Capture the cell that displays the provided text and extract its [X, Y] central coordinate. 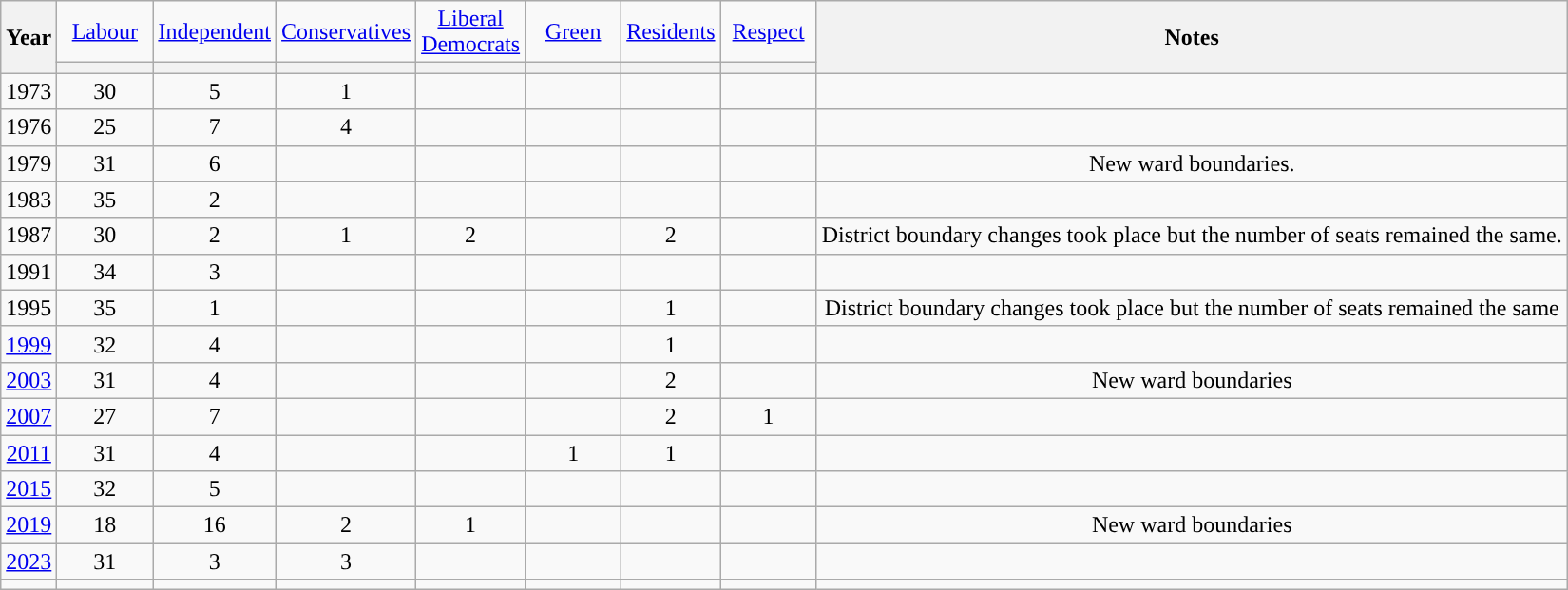
2003 [29, 380]
1979 [29, 163]
1991 [29, 272]
27 [105, 416]
Labour [105, 32]
Respect [768, 32]
1987 [29, 236]
2019 [29, 525]
16 [215, 525]
Conservatives [346, 32]
Notes [1192, 37]
34 [105, 272]
1983 [29, 200]
2015 [29, 489]
1999 [29, 344]
Residents [671, 32]
1973 [29, 91]
District boundary changes took place but the number of seats remained the same. [1192, 236]
25 [105, 127]
Independent [215, 32]
New ward boundaries. [1192, 163]
Year [29, 37]
Liberal Democrats [471, 32]
18 [105, 525]
2023 [29, 561]
1976 [29, 127]
2007 [29, 416]
Green [574, 32]
6 [215, 163]
2011 [29, 453]
District boundary changes took place but the number of seats remained the same [1192, 308]
1995 [29, 308]
